Find where the given text appears and provide that cell's center as [X, Y] coordinate. 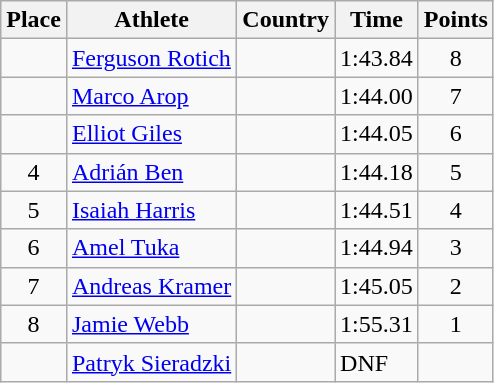
1:43.84 [377, 58]
Points [456, 20]
1:44.94 [377, 248]
1:44.51 [377, 210]
1:44.18 [377, 172]
Patryk Sieradzki [151, 362]
3 [456, 248]
Country [286, 20]
Isaiah Harris [151, 210]
1:45.05 [377, 286]
Andreas Kramer [151, 286]
Jamie Webb [151, 324]
DNF [377, 362]
1:55.31 [377, 324]
Time [377, 20]
Adrián Ben [151, 172]
Ferguson Rotich [151, 58]
1:44.00 [377, 96]
Amel Tuka [151, 248]
Athlete [151, 20]
Marco Arop [151, 96]
2 [456, 286]
1 [456, 324]
Place [34, 20]
1:44.05 [377, 134]
Elliot Giles [151, 134]
